Identify which cell holds the provided text, then report its [X, Y] central coordinate. 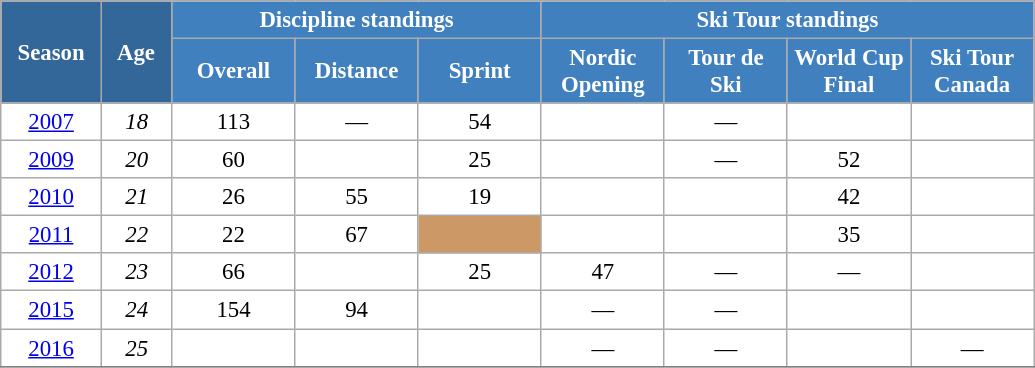
23 [136, 273]
154 [234, 310]
Season [52, 52]
NordicOpening [602, 72]
2015 [52, 310]
19 [480, 197]
World CupFinal [848, 72]
24 [136, 310]
35 [848, 235]
2009 [52, 160]
47 [602, 273]
18 [136, 122]
Age [136, 52]
20 [136, 160]
42 [848, 197]
Distance [356, 72]
2007 [52, 122]
26 [234, 197]
113 [234, 122]
2016 [52, 348]
2010 [52, 197]
2011 [52, 235]
94 [356, 310]
52 [848, 160]
60 [234, 160]
Discipline standings [356, 20]
Ski TourCanada [972, 72]
55 [356, 197]
66 [234, 273]
Ski Tour standings [787, 20]
Sprint [480, 72]
2012 [52, 273]
Tour deSki [726, 72]
54 [480, 122]
Overall [234, 72]
67 [356, 235]
21 [136, 197]
